Output the (X, Y) coordinate of the center of the cell containing the given text.  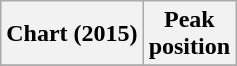
Chart (2015) (72, 34)
Peakposition (189, 34)
